Provide the (X, Y) coordinate of the cell's center where the given text is located.  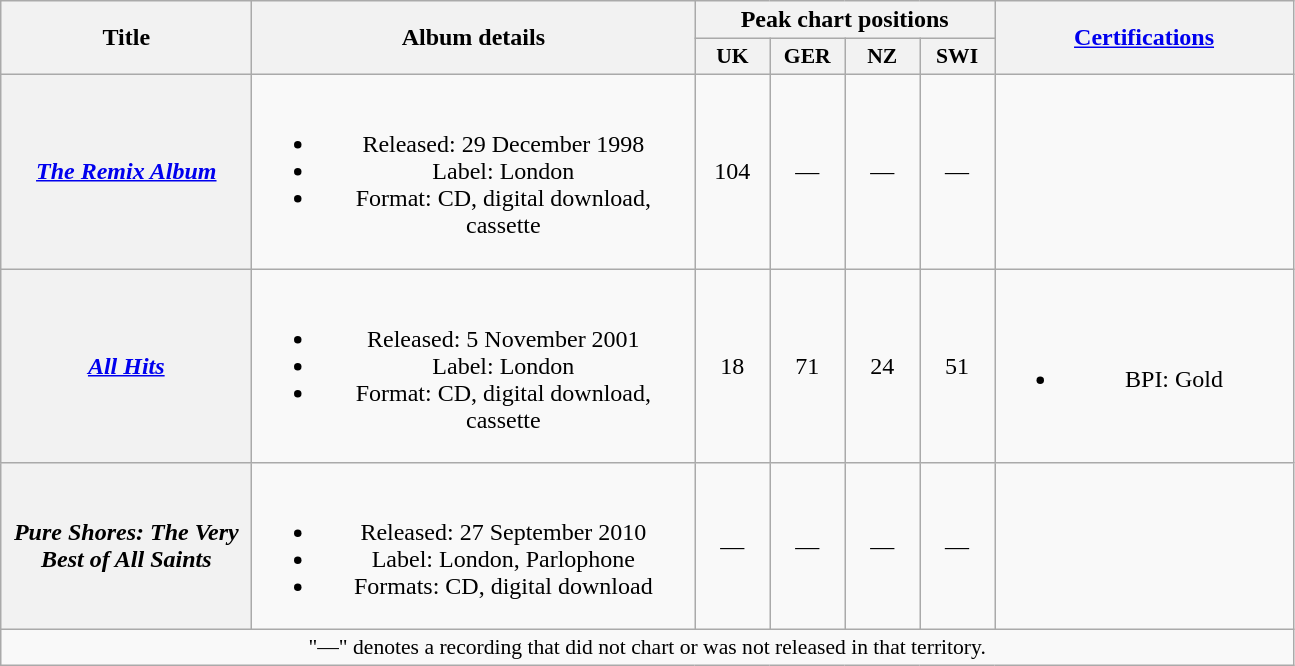
Pure Shores: The Very Best of All Saints (126, 546)
All Hits (126, 365)
Released: 27 September 2010Label: London, ParlophoneFormats: CD, digital download (474, 546)
18 (732, 365)
SWI (958, 57)
The Remix Album (126, 171)
Certifications (1144, 38)
NZ (882, 57)
Peak chart positions (845, 20)
104 (732, 171)
24 (882, 365)
Released: 5 November 2001Label: LondonFormat: CD, digital download, cassette (474, 365)
Album details (474, 38)
Released: 29 December 1998Label: LondonFormat: CD, digital download, cassette (474, 171)
"—" denotes a recording that did not chart or was not released in that territory. (648, 648)
GER (808, 57)
71 (808, 365)
BPI: Gold (1144, 365)
51 (958, 365)
UK (732, 57)
Title (126, 38)
